Capture the cell that displays the provided text and extract its [x, y] central coordinate. 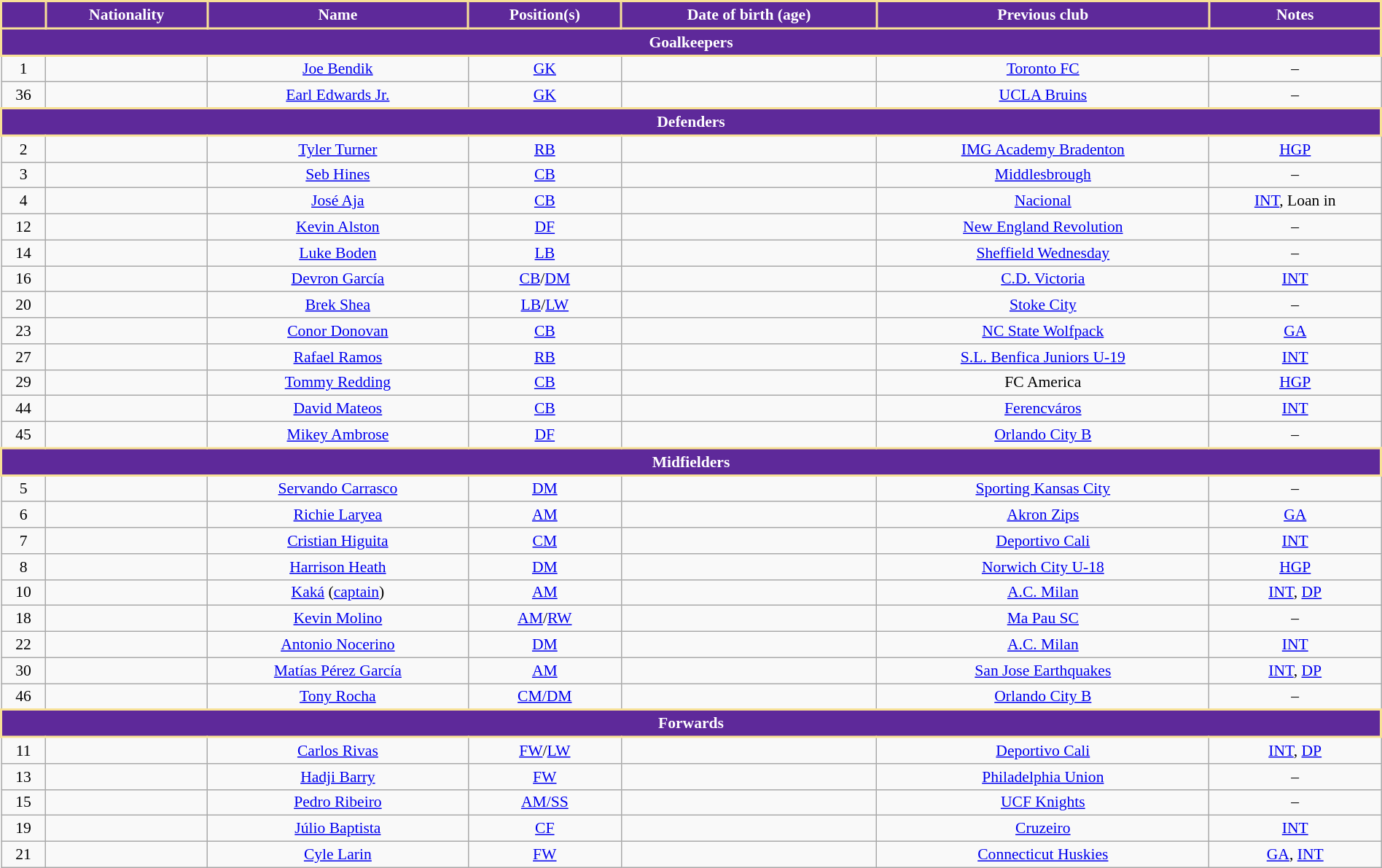
46 [23, 697]
Hadji Barry [338, 777]
Tommy Redding [338, 383]
Antonio Nocerino [338, 645]
Middlesbrough [1043, 175]
LB/LW [544, 305]
5 [23, 488]
Forwards [691, 723]
Mikey Ambrose [338, 435]
8 [23, 567]
Defenders [691, 122]
14 [23, 253]
Sheffield Wednesday [1043, 253]
Richie Laryea [338, 515]
45 [23, 435]
1 [23, 69]
20 [23, 305]
12 [23, 227]
Philadelphia Union [1043, 777]
Goalkeepers [691, 42]
AM/RW [544, 619]
21 [23, 855]
Harrison Heath [338, 567]
C.D. Victoria [1043, 279]
José Aja [338, 201]
David Mateos [338, 409]
15 [23, 802]
Cyle Larin [338, 855]
Sporting Kansas City [1043, 488]
Matías Pérez García [338, 670]
13 [23, 777]
Position(s) [544, 15]
GA, INT [1295, 855]
Earl Edwards Jr. [338, 95]
S.L. Benfica Juniors U-19 [1043, 357]
Júlio Baptista [338, 829]
36 [23, 95]
30 [23, 670]
Brek Shea [338, 305]
IMG Academy Bradenton [1043, 149]
18 [23, 619]
CM/DM [544, 697]
Toronto FC [1043, 69]
23 [23, 331]
Kevin Alston [338, 227]
CF [544, 829]
Devron García [338, 279]
UCLA Bruins [1043, 95]
2 [23, 149]
Tony Rocha [338, 697]
Joe Bendik [338, 69]
Name [338, 15]
San Jose Earthquakes [1043, 670]
Tyler Turner [338, 149]
UCF Knights [1043, 802]
CB/DM [544, 279]
Servando Carrasco [338, 488]
4 [23, 201]
16 [23, 279]
Akron Zips [1043, 515]
Kevin Molino [338, 619]
29 [23, 383]
Connecticut Huskies [1043, 855]
Midfielders [691, 462]
NC State Wolfpack [1043, 331]
27 [23, 357]
LB [544, 253]
Ma Pau SC [1043, 619]
FW/LW [544, 750]
New England Revolution [1043, 227]
Carlos Rivas [338, 750]
44 [23, 409]
Cruzeiro [1043, 829]
Kaká (captain) [338, 593]
Pedro Ribeiro [338, 802]
Nacional [1043, 201]
Notes [1295, 15]
Norwich City U-18 [1043, 567]
Stoke City [1043, 305]
3 [23, 175]
11 [23, 750]
INT, Loan in [1295, 201]
7 [23, 541]
AM/SS [544, 802]
Previous club [1043, 15]
19 [23, 829]
CM [544, 541]
Nationality [127, 15]
10 [23, 593]
Date of birth (age) [749, 15]
Seb Hines [338, 175]
6 [23, 515]
Luke Boden [338, 253]
Rafael Ramos [338, 357]
22 [23, 645]
Cristian Higuita [338, 541]
Ferencváros [1043, 409]
Conor Donovan [338, 331]
FC America [1043, 383]
